Return [x, y] of the center of cell containing provided text 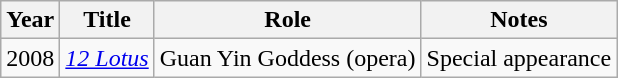
Guan Yin Goddess (opera) [288, 58]
Year [30, 20]
2008 [30, 58]
12 Lotus [107, 58]
Special appearance [519, 58]
Title [107, 20]
Role [288, 20]
Notes [519, 20]
